Return the [X, Y] coordinate for the center point of the cell that contains the specified text.  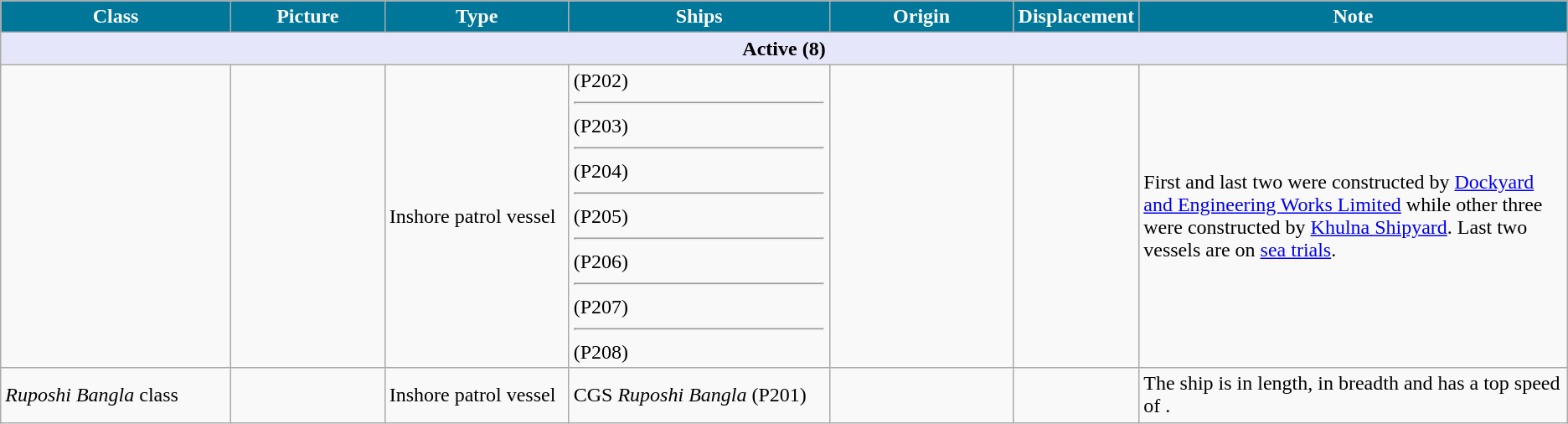
Origin [921, 17]
Type [477, 17]
Displacement [1076, 17]
The ship is in length, in breadth and has a top speed of . [1354, 396]
CGS Ruposhi Bangla (P201) [699, 396]
Ruposhi Bangla class [116, 396]
Note [1354, 17]
Picture [307, 17]
Active (8) [784, 49]
(P202) (P203) (P204) (P205) (P206) (P207) (P208) [699, 216]
Class [116, 17]
Ships [699, 17]
